Detect which cell encompasses the target text, then output its (X, Y) center coordinate. 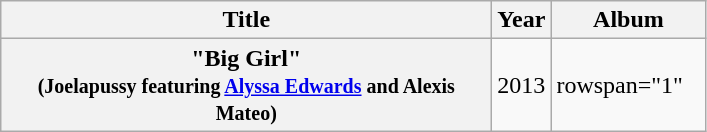
Album (628, 20)
2013 (522, 85)
"Big Girl" (Joelapussy featuring Alyssa Edwards and Alexis Mateo) (246, 85)
Title (246, 20)
Year (522, 20)
rowspan="1" (628, 85)
